Provide the (x, y) coordinate of the cell's center where the given text is located.  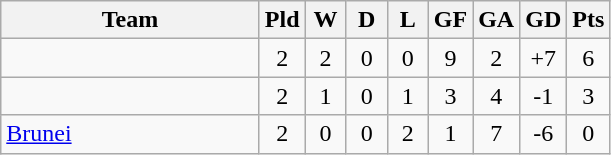
L (408, 20)
7 (496, 134)
-6 (544, 134)
GF (450, 20)
GA (496, 20)
Brunei (130, 134)
6 (588, 58)
+7 (544, 58)
4 (496, 96)
Pts (588, 20)
Team (130, 20)
D (366, 20)
-1 (544, 96)
9 (450, 58)
W (326, 20)
GD (544, 20)
Pld (282, 20)
